Find where the given text appears and provide that cell's center as [x, y] coordinate. 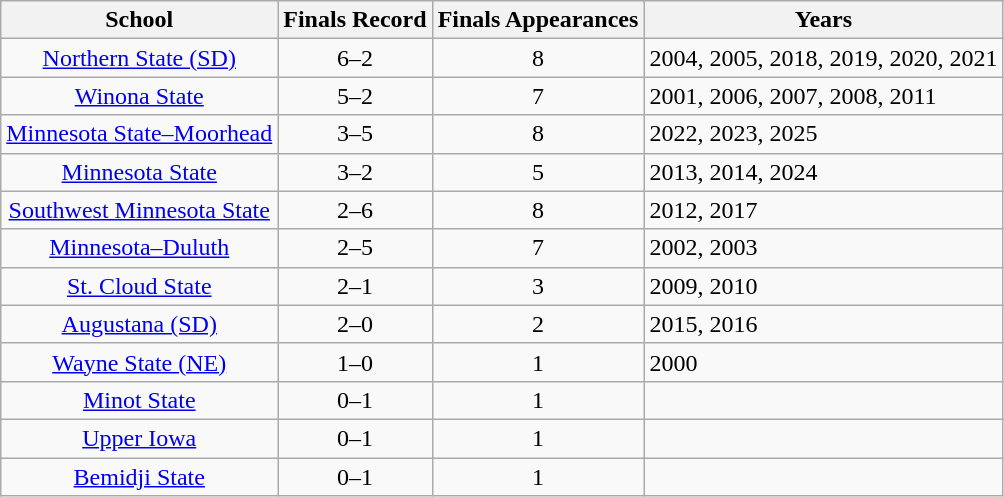
St. Cloud State [140, 286]
Minnesota State–Moorhead [140, 134]
2 [538, 324]
6–2 [355, 58]
3–5 [355, 134]
2009, 2010 [824, 286]
Upper Iowa [140, 438]
1–0 [355, 362]
2002, 2003 [824, 248]
3–2 [355, 172]
Bemidji State [140, 477]
3 [538, 286]
2013, 2014, 2024 [824, 172]
2015, 2016 [824, 324]
Finals Appearances [538, 20]
Wayne State (NE) [140, 362]
2022, 2023, 2025 [824, 134]
Minot State [140, 400]
Years [824, 20]
Finals Record [355, 20]
2001, 2006, 2007, 2008, 2011 [824, 96]
Southwest Minnesota State [140, 210]
Winona State [140, 96]
Minnesota State [140, 172]
2000 [824, 362]
Minnesota–Duluth [140, 248]
2–0 [355, 324]
2004, 2005, 2018, 2019, 2020, 2021 [824, 58]
2012, 2017 [824, 210]
Augustana (SD) [140, 324]
2–1 [355, 286]
5 [538, 172]
Northern State (SD) [140, 58]
2–6 [355, 210]
5–2 [355, 96]
School [140, 20]
2–5 [355, 248]
